Return the (X, Y) coordinate for the center point of the cell that contains the specified text.  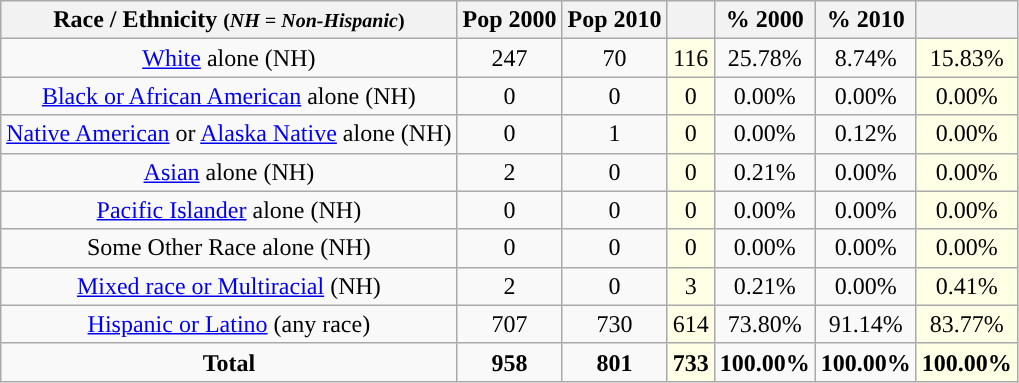
247 (510, 58)
% 2010 (866, 20)
Native American or Alaska Native alone (NH) (229, 134)
0.41% (966, 286)
15.83% (966, 58)
1 (614, 134)
8.74% (866, 58)
Hispanic or Latino (any race) (229, 324)
Some Other Race alone (NH) (229, 248)
70 (614, 58)
Asian alone (NH) (229, 172)
733 (690, 362)
Black or African American alone (NH) (229, 96)
0.12% (866, 134)
3 (690, 286)
958 (510, 362)
730 (614, 324)
116 (690, 58)
Pacific Islander alone (NH) (229, 210)
Pop 2010 (614, 20)
Pop 2000 (510, 20)
614 (690, 324)
Total (229, 362)
91.14% (866, 324)
73.80% (764, 324)
83.77% (966, 324)
801 (614, 362)
Race / Ethnicity (NH = Non-Hispanic) (229, 20)
Mixed race or Multiracial (NH) (229, 286)
25.78% (764, 58)
% 2000 (764, 20)
White alone (NH) (229, 58)
707 (510, 324)
